Output the (x, y) coordinate of the center of the cell containing the given text.  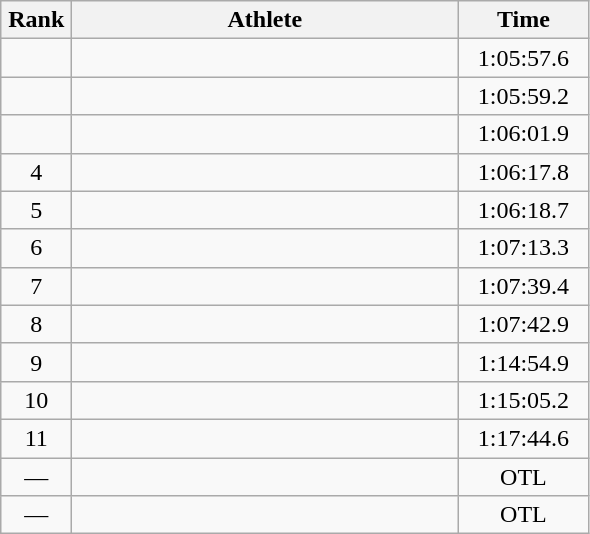
1:06:18.7 (524, 210)
1:07:42.9 (524, 324)
1:06:01.9 (524, 134)
9 (36, 362)
Time (524, 20)
6 (36, 248)
Athlete (265, 20)
1:06:17.8 (524, 172)
1:05:59.2 (524, 96)
1:07:13.3 (524, 248)
10 (36, 400)
11 (36, 438)
5 (36, 210)
8 (36, 324)
1:07:39.4 (524, 286)
4 (36, 172)
1:05:57.6 (524, 58)
Rank (36, 20)
1:14:54.9 (524, 362)
7 (36, 286)
1:17:44.6 (524, 438)
1:15:05.2 (524, 400)
